Capture the cell that displays the provided text and extract its (x, y) central coordinate. 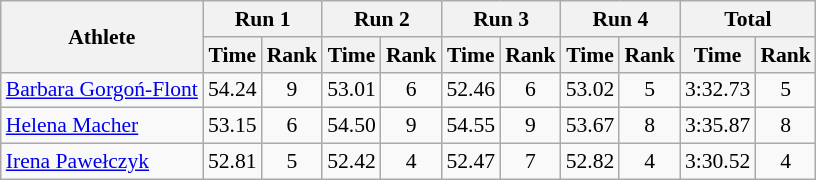
52.82 (590, 162)
54.24 (232, 90)
7 (530, 162)
Run 3 (500, 19)
3:35.87 (718, 126)
53.67 (590, 126)
Total (748, 19)
54.55 (470, 126)
3:30.52 (718, 162)
Run 1 (262, 19)
53.02 (590, 90)
52.81 (232, 162)
Athlete (102, 36)
Barbara Gorgoń-Flont (102, 90)
53.15 (232, 126)
52.46 (470, 90)
54.50 (352, 126)
Run 2 (382, 19)
Irena Pawełczyk (102, 162)
Helena Macher (102, 126)
52.47 (470, 162)
Run 4 (620, 19)
3:32.73 (718, 90)
52.42 (352, 162)
53.01 (352, 90)
